Pinpoint the cell where the given text exists, returning its (X, Y) midpoint coordinate. 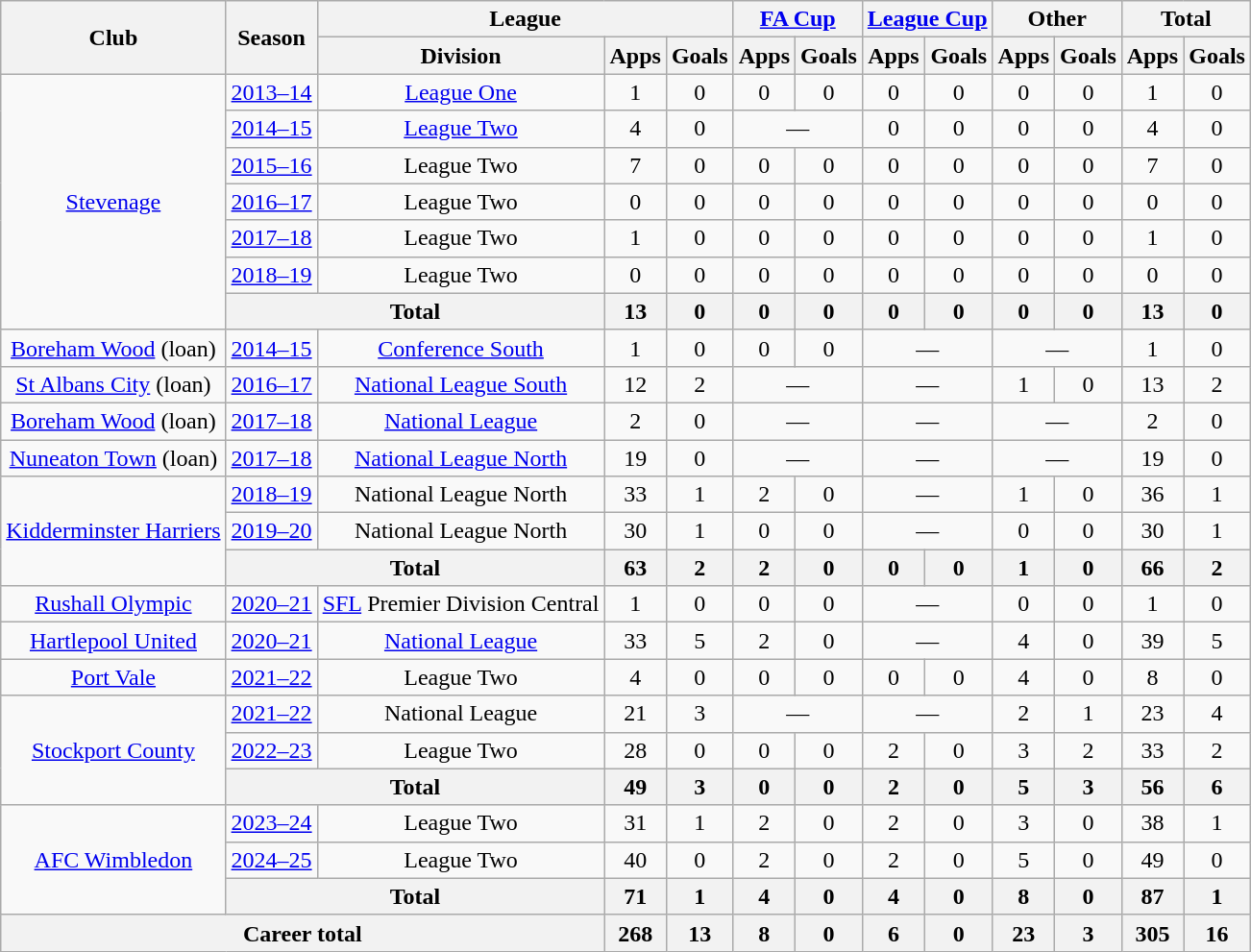
League (525, 19)
28 (635, 750)
39 (1152, 641)
31 (635, 823)
Season (271, 37)
63 (635, 568)
71 (635, 896)
40 (635, 860)
16 (1217, 933)
2022–23 (271, 750)
League One (461, 92)
2024–25 (271, 860)
National League South (461, 384)
Career total (303, 933)
2013–14 (271, 92)
36 (1152, 495)
Rushall Olympic (113, 604)
12 (635, 384)
League Cup (927, 19)
Other (1057, 19)
Conference South (461, 348)
2019–20 (271, 531)
Division (461, 56)
38 (1152, 823)
Port Vale (113, 677)
FA Cup (797, 19)
SFL Premier Division Central (461, 604)
268 (635, 933)
2015–16 (271, 165)
Stevenage (113, 202)
305 (1152, 933)
56 (1152, 787)
Club (113, 37)
2023–24 (271, 823)
Stockport County (113, 750)
AFC Wimbledon (113, 860)
Hartlepool United (113, 641)
Nuneaton Town (loan) (113, 458)
St Albans City (loan) (113, 384)
87 (1152, 896)
21 (635, 714)
Kidderminster Harriers (113, 531)
66 (1152, 568)
